Determine the (X, Y) coordinate at the center of the cell enclosing the given text.  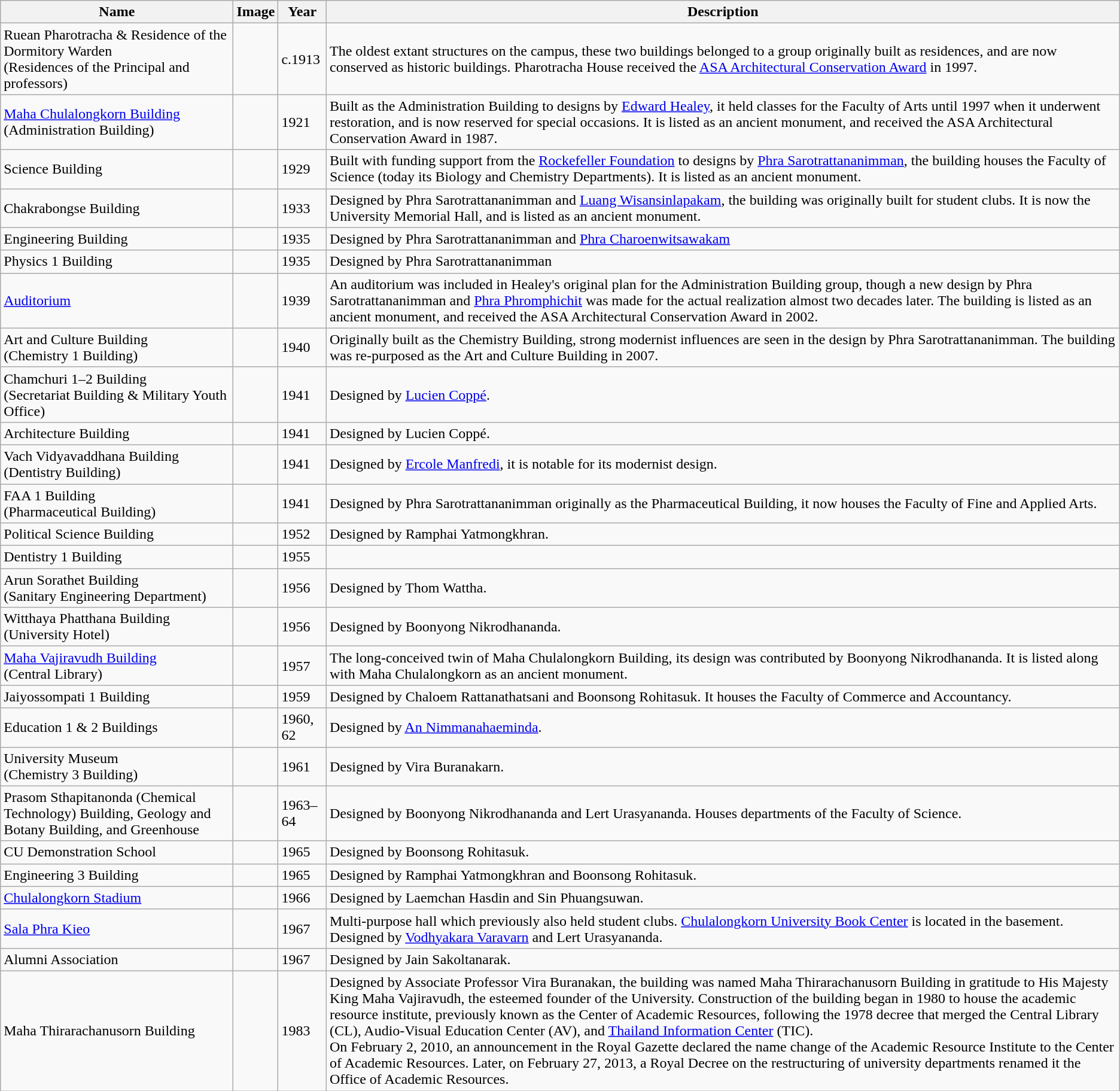
Designed by Ramphai Yatmongkhran. (723, 534)
Designed by Ramphai Yatmongkhran and Boonsong Rohitasuk. (723, 875)
Sala Phra Kieo (117, 929)
Art and Culture Building (Chemistry 1 Building) (117, 347)
1983 (303, 1031)
Education 1 & 2 Buildings (117, 728)
1929 (303, 169)
Prasom Sthapitanonda (Chemical Technology) Building, Geology and Botany Building, and Greenhouse (117, 813)
Arun Sorathet Building (Sanitary Engineering Department) (117, 588)
1921 (303, 122)
1933 (303, 208)
Image (256, 12)
Dentistry 1 Building (117, 557)
Designed by Boonyong Nikrodhananda and Lert Urasyananda. Houses departments of the Faculty of Science. (723, 813)
Witthaya Phatthana Building (University Hotel) (117, 627)
Designed by Vira Buranakarn. (723, 766)
Chamchuri 1–2 Building (Secretariat Building & Military Youth Office) (117, 394)
Engineering 3 Building (117, 875)
Year (303, 12)
Chulalongkorn Stadium (117, 898)
Designed by Boonyong Nikrodhananda. (723, 627)
c.1913 (303, 59)
Science Building (117, 169)
Maha Vajiravudh Building(Central Library) (117, 665)
1959 (303, 697)
1940 (303, 347)
Designed by Phra Sarotrattananimman originally as the Pharmaceutical Building, it now houses the Faculty of Fine and Applied Arts. (723, 503)
Vach Vidyavaddhana Building (Dentistry Building) (117, 464)
Maha Chulalongkorn Building (Administration Building) (117, 122)
1957 (303, 665)
1939 (303, 300)
Engineering Building (117, 239)
1963–64 (303, 813)
Architecture Building (117, 433)
Description (723, 12)
Chakrabongse Building (117, 208)
Ruean Pharotracha & Residence of the Dormitory Warden (Residences of the Principal and professors) (117, 59)
Designed by An Nimmanahaeminda. (723, 728)
1955 (303, 557)
1952 (303, 534)
1960, 62 (303, 728)
Jaiyossompati 1 Building (117, 697)
1961 (303, 766)
Designed by Laemchan Hasdin and Sin Phuangsuwan. (723, 898)
Political Science Building (117, 534)
Designed by Ercole Manfredi, it is notable for its modernist design. (723, 464)
Auditorium (117, 300)
Designed by Phra Sarotrattananimman and Phra Charoenwitsawakam (723, 239)
Physics 1 Building (117, 262)
CU Demonstration School (117, 852)
Alumni Association (117, 959)
Designed by Boonsong Rohitasuk. (723, 852)
Designed by Jain Sakoltanarak. (723, 959)
1966 (303, 898)
Designed by Chaloem Rattanathatsani and Boonsong Rohitasuk. It houses the Faculty of Commerce and Accountancy. (723, 697)
Name (117, 12)
Maha Thirarachanusorn Building (117, 1031)
Designed by Thom Wattha. (723, 588)
Designed by Phra Sarotrattananimman (723, 262)
FAA 1 Building (Pharmaceutical Building) (117, 503)
University Museum (Chemistry 3 Building) (117, 766)
